Identify which cell holds the provided text, then report its (X, Y) central coordinate. 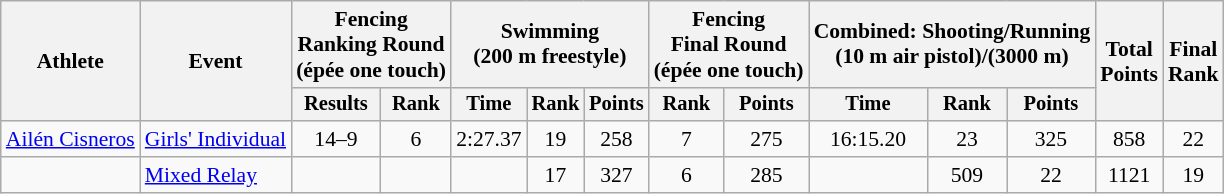
275 (766, 139)
1121 (1129, 175)
TotalPoints (1129, 61)
16:15.20 (868, 139)
258 (616, 139)
509 (966, 175)
Athlete (70, 61)
325 (1052, 139)
Ailén Cisneros (70, 139)
Girls' Individual (216, 139)
Swimming(200 m freestyle) (550, 44)
FinalRank (1194, 61)
FencingFinal Round(épée one touch) (729, 44)
17 (556, 175)
Combined: Shooting/Running(10 m air pistol)/(3000 m) (952, 44)
Results (336, 105)
Event (216, 61)
2:27.37 (488, 139)
23 (966, 139)
14–9 (336, 139)
858 (1129, 139)
285 (766, 175)
Mixed Relay (216, 175)
FencingRanking Round(épée one touch) (371, 44)
327 (616, 175)
7 (687, 139)
